Capture the cell that displays the provided text and extract its (X, Y) central coordinate. 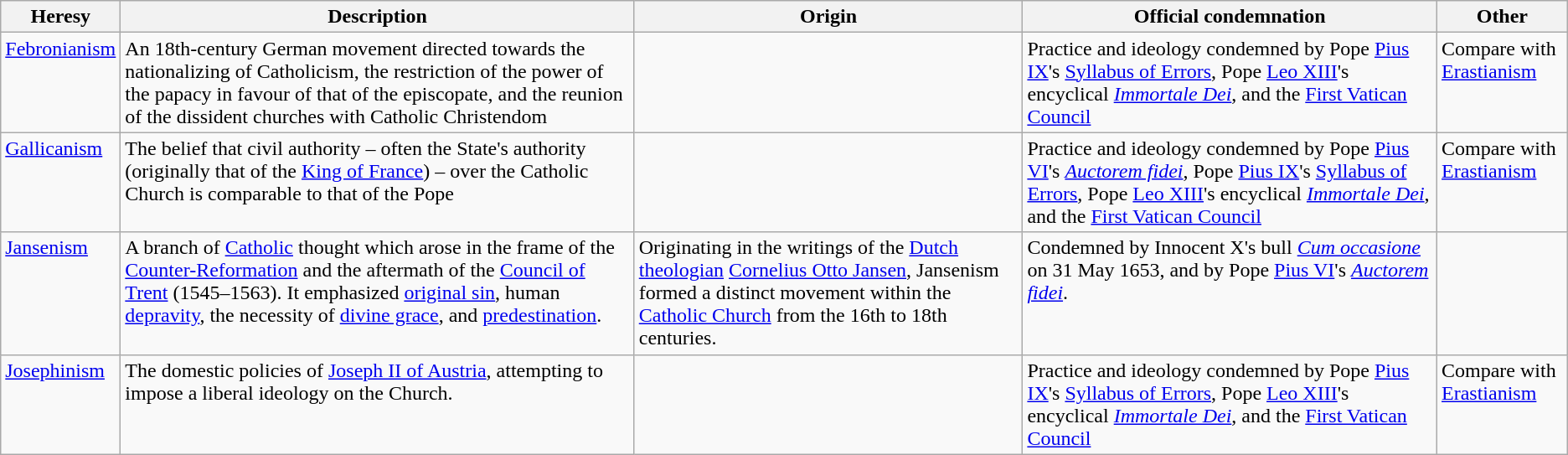
Description (377, 17)
Josephinism (60, 404)
The domestic policies of Joseph II of Austria, attempting to impose a liberal ideology on the Church. (377, 404)
Official condemnation (1230, 17)
Jansenism (60, 293)
Gallicanism (60, 183)
Other (1503, 17)
Condemned by Innocent X's bull Cum occasione on 31 May 1653, and by Pope Pius VI's Auctorem fidei. (1230, 293)
Heresy (60, 17)
Origin (828, 17)
Febronianism (60, 82)
